Locate the cell with the specified text and output its [x, y] center coordinate. 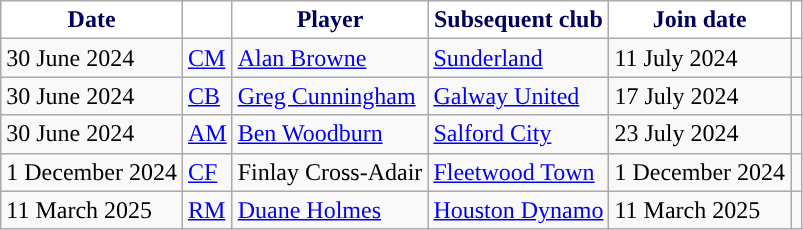
Duane Holmes [330, 210]
Join date [700, 20]
Ben Woodburn [330, 134]
Fleetwood Town [518, 172]
Finlay Cross-Adair [330, 172]
Subsequent club [518, 20]
23 July 2024 [700, 134]
CB [207, 96]
Salford City [518, 134]
17 July 2024 [700, 96]
Alan Browne [330, 58]
Player [330, 20]
RM [207, 210]
Greg Cunningham [330, 96]
Date [92, 20]
Galway United [518, 96]
Houston Dynamo [518, 210]
CF [207, 172]
11 July 2024 [700, 58]
AM [207, 134]
CM [207, 58]
Sunderland [518, 58]
